Output the (x, y) coordinate of the center of the cell containing the given text.  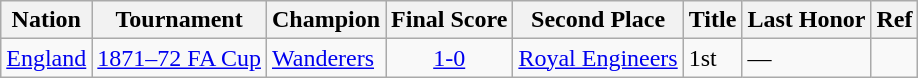
England (46, 58)
Last Honor (806, 20)
Wanderers (326, 58)
Final Score (450, 20)
Royal Engineers (598, 58)
Champion (326, 20)
1-0 (450, 58)
1871–72 FA Cup (180, 58)
Nation (46, 20)
Ref (894, 20)
Tournament (180, 20)
Title (712, 20)
1st (712, 58)
Second Place (598, 20)
— (806, 58)
